Pinpoint the cell where the given text exists, returning its [x, y] midpoint coordinate. 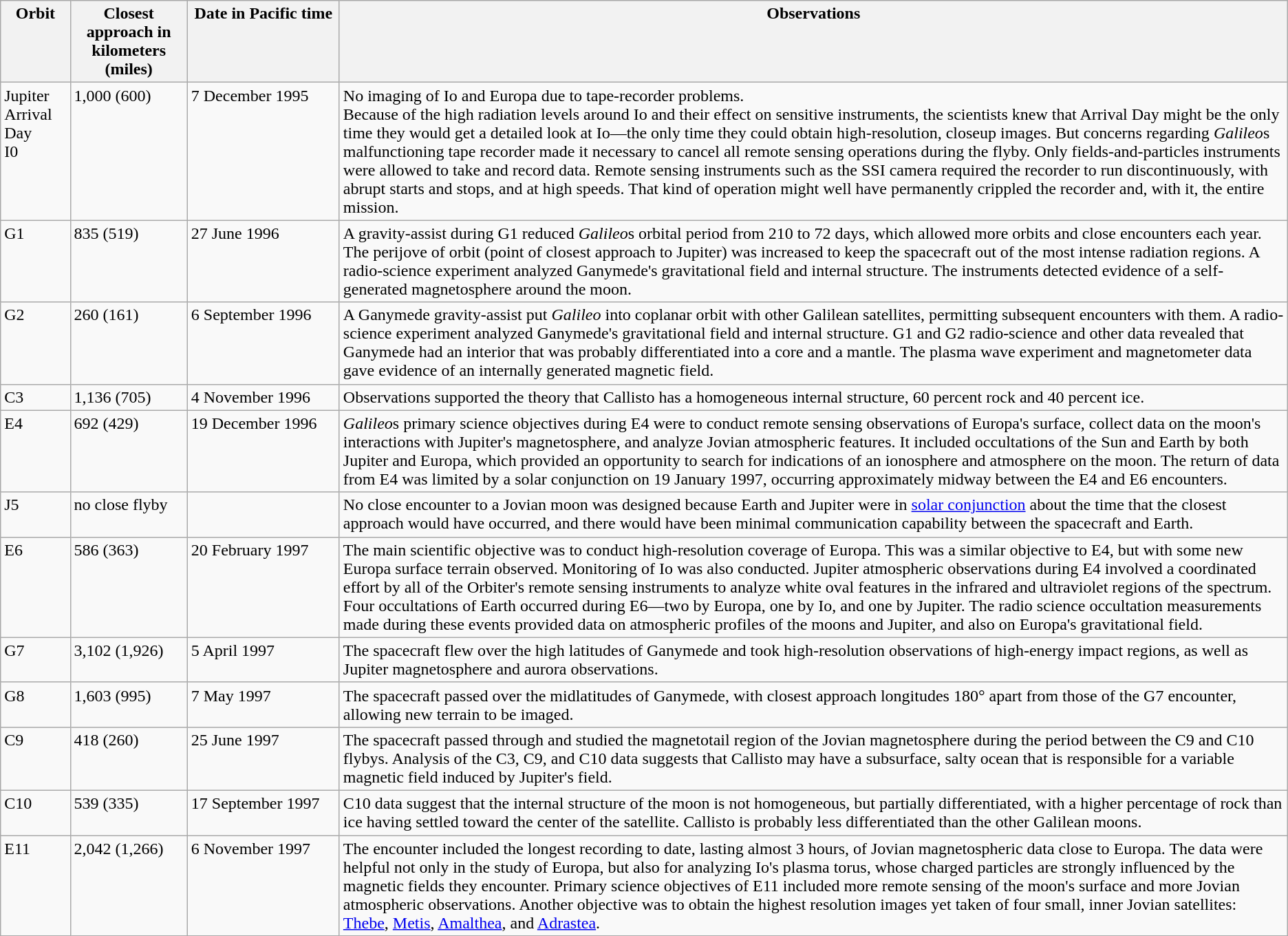
G8 [36, 705]
7 May 1997 [263, 705]
1,603 (995) [129, 705]
E11 [36, 886]
G2 [36, 343]
no close flyby [129, 515]
G7 [36, 659]
Orbit [36, 41]
5 April 1997 [263, 659]
1,000 (600) [129, 151]
C3 [36, 397]
6 November 1997 [263, 886]
Observations [813, 41]
25 June 1997 [263, 758]
C9 [36, 758]
4 November 1996 [263, 397]
Closest approach in kilometers (miles) [129, 41]
1,136 (705) [129, 397]
J5 [36, 515]
Observations supported the theory that Callisto has a homogeneous internal structure, 60 percent rock and 40 percent ice. [813, 397]
2,042 (1,266) [129, 886]
Jupiter Arrival DayI0 [36, 151]
20 February 1997 [263, 587]
539 (335) [129, 812]
835 (519) [129, 262]
E4 [36, 451]
Date in Pacific time [263, 41]
27 June 1996 [263, 262]
3,102 (1,926) [129, 659]
G1 [36, 262]
260 (161) [129, 343]
E6 [36, 587]
418 (260) [129, 758]
C10 [36, 812]
6 September 1996 [263, 343]
17 September 1997 [263, 812]
19 December 1996 [263, 451]
7 December 1995 [263, 151]
692 (429) [129, 451]
586 (363) [129, 587]
